For the text-containing cell, return its midpoint in [X, Y] coordinate format. 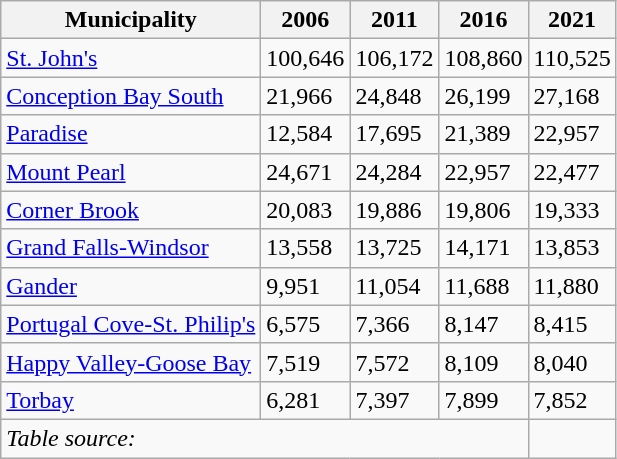
8,147 [484, 324]
Corner Brook [131, 210]
7,366 [394, 324]
24,284 [394, 172]
2006 [306, 20]
8,415 [572, 324]
Municipality [131, 20]
Conception Bay South [131, 96]
7,397 [394, 400]
11,054 [394, 286]
21,389 [484, 134]
11,880 [572, 286]
13,853 [572, 248]
9,951 [306, 286]
6,575 [306, 324]
St. John's [131, 58]
12,584 [306, 134]
Happy Valley-Goose Bay [131, 362]
2011 [394, 20]
21,966 [306, 96]
7,572 [394, 362]
13,558 [306, 248]
24,671 [306, 172]
Gander [131, 286]
19,333 [572, 210]
100,646 [306, 58]
106,172 [394, 58]
8,109 [484, 362]
2021 [572, 20]
8,040 [572, 362]
Portugal Cove-St. Philip's [131, 324]
27,168 [572, 96]
Table source: [264, 438]
19,886 [394, 210]
26,199 [484, 96]
13,725 [394, 248]
7,899 [484, 400]
20,083 [306, 210]
24,848 [394, 96]
6,281 [306, 400]
108,860 [484, 58]
110,525 [572, 58]
Paradise [131, 134]
7,519 [306, 362]
Mount Pearl [131, 172]
17,695 [394, 134]
7,852 [572, 400]
2016 [484, 20]
Grand Falls-Windsor [131, 248]
11,688 [484, 286]
14,171 [484, 248]
19,806 [484, 210]
22,477 [572, 172]
Torbay [131, 400]
